Provide the (X, Y) coordinate of the cell's center where the given text is located.  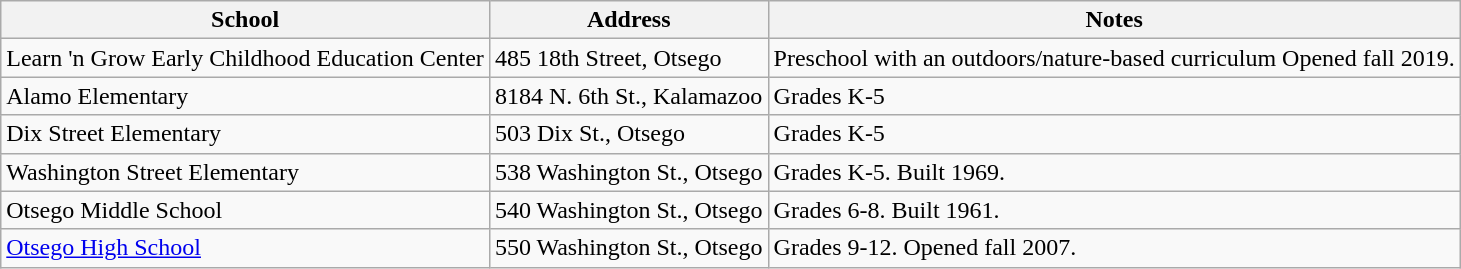
485 18th Street, Otsego (628, 58)
538 Washington St., Otsego (628, 172)
Washington Street Elementary (246, 172)
Alamo Elementary (246, 96)
Preschool with an outdoors/nature-based curriculum Opened fall 2019. (1114, 58)
Address (628, 20)
School (246, 20)
503 Dix St., Otsego (628, 134)
Otsego High School (246, 248)
Otsego Middle School (246, 210)
Grades 6-8. Built 1961. (1114, 210)
Notes (1114, 20)
540 Washington St., Otsego (628, 210)
Grades 9-12. Opened fall 2007. (1114, 248)
Grades K-5. Built 1969. (1114, 172)
8184 N. 6th St., Kalamazoo (628, 96)
Learn 'n Grow Early Childhood Education Center (246, 58)
Dix Street Elementary (246, 134)
550 Washington St., Otsego (628, 248)
